Return (x, y) of the center of cell containing provided text 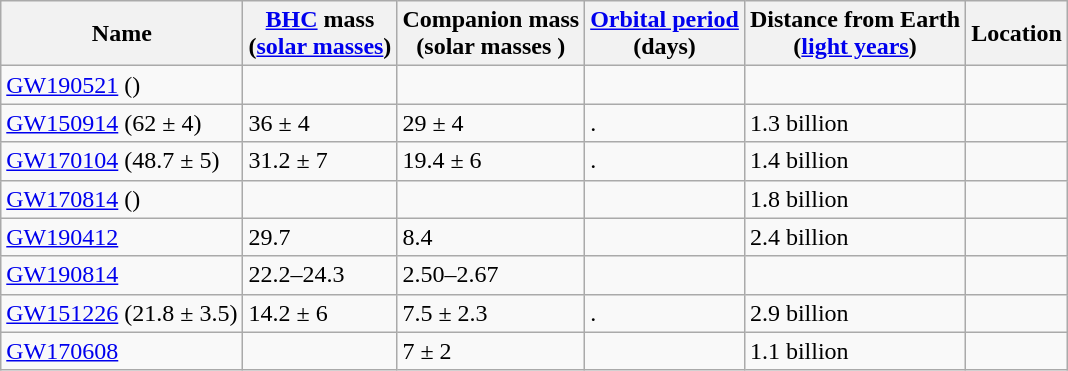
Distance from Earth(light years) (854, 34)
22.2–24.3 (320, 275)
GW170814 () (122, 199)
GW170104 (48.7 ± 5) (122, 161)
GW190814 (122, 275)
GW190521 () (122, 85)
2.4 billion (854, 237)
8.4 (491, 237)
7.5 ± 2.3 (491, 313)
GW190412 (122, 237)
36 ± 4 (320, 123)
2.50–2.67 (491, 275)
31.2 ± 7 (320, 161)
29.7 (320, 237)
7 ± 2 (491, 351)
2.9 billion (854, 313)
GW150914 (62 ± 4) (122, 123)
Name (122, 34)
Orbital period(days) (665, 34)
19.4 ± 6 (491, 161)
Location (1017, 34)
Companion mass(solar masses ) (491, 34)
29 ± 4 (491, 123)
GW170608 (122, 351)
1.8 billion (854, 199)
14.2 ± 6 (320, 313)
1.4 billion (854, 161)
1.1 billion (854, 351)
BHC mass(solar masses) (320, 34)
GW151226 (21.8 ± 3.5) (122, 313)
1.3 billion (854, 123)
